Extract the [X, Y] coordinate from the center of the cell holding the provided text.  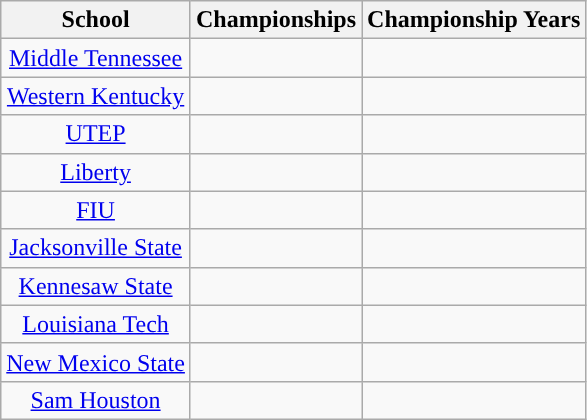
UTEP [96, 134]
FIU [96, 210]
School [96, 20]
Louisiana Tech [96, 324]
Western Kentucky [96, 96]
Championships [276, 20]
Kennesaw State [96, 286]
Liberty [96, 172]
Sam Houston [96, 400]
Jacksonville State [96, 248]
New Mexico State [96, 362]
Middle Tennessee [96, 58]
Championship Years [474, 20]
